Pinpoint the cell where the given text exists, returning its (x, y) midpoint coordinate. 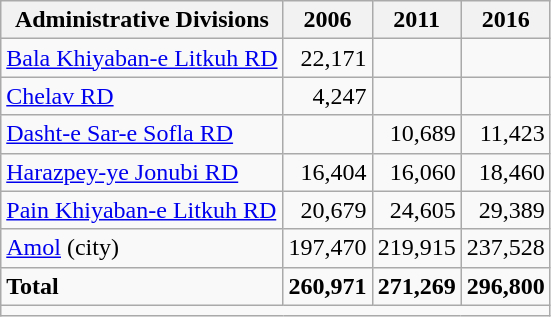
10,689 (416, 134)
Harazpey-ye Jonubi RD (142, 172)
24,605 (416, 210)
18,460 (506, 172)
2016 (506, 20)
Dasht-e Sar-e Sofla RD (142, 134)
237,528 (506, 248)
2006 (328, 20)
Total (142, 286)
Administrative Divisions (142, 20)
Chelav RD (142, 96)
Pain Khiyaban-e Litkuh RD (142, 210)
2011 (416, 20)
20,679 (328, 210)
29,389 (506, 210)
271,269 (416, 286)
219,915 (416, 248)
11,423 (506, 134)
Bala Khiyaban-e Litkuh RD (142, 58)
197,470 (328, 248)
4,247 (328, 96)
22,171 (328, 58)
16,404 (328, 172)
296,800 (506, 286)
16,060 (416, 172)
260,971 (328, 286)
Amol (city) (142, 248)
